Determine the (X, Y) coordinate at the center of the cell enclosing the given text.  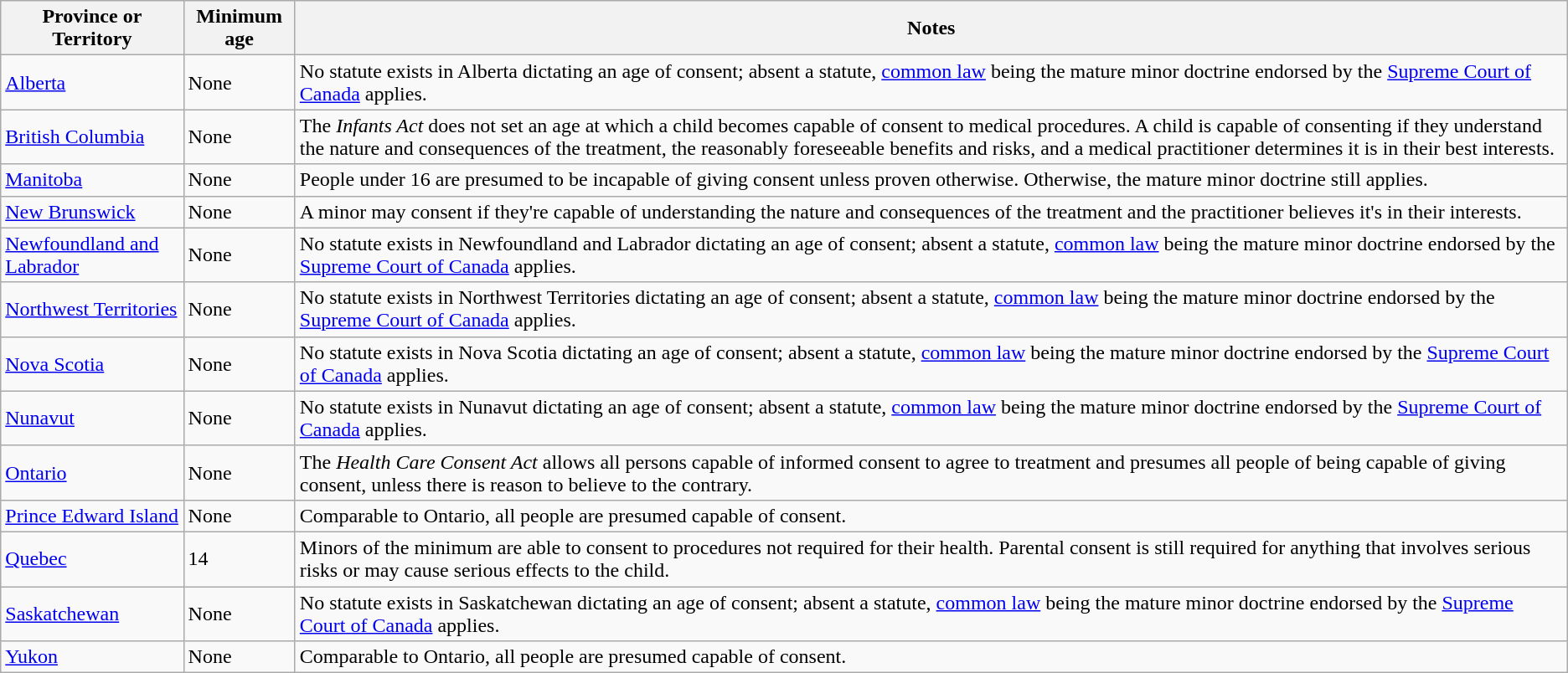
Notes (931, 28)
Quebec (92, 559)
Nova Scotia (92, 363)
Province or Territory (92, 28)
Manitoba (92, 180)
Northwest Territories (92, 310)
People under 16 are presumed to be incapable of giving consent unless proven otherwise. Otherwise, the mature minor doctrine still applies. (931, 180)
Alberta (92, 82)
Ontario (92, 472)
British Columbia (92, 137)
New Brunswick (92, 212)
Yukon (92, 657)
14 (240, 559)
Prince Edward Island (92, 516)
Saskatchewan (92, 613)
Nunavut (92, 419)
Newfoundland and Labrador (92, 254)
Minimum age (240, 28)
